Identify which cell holds the provided text, then report its (x, y) central coordinate. 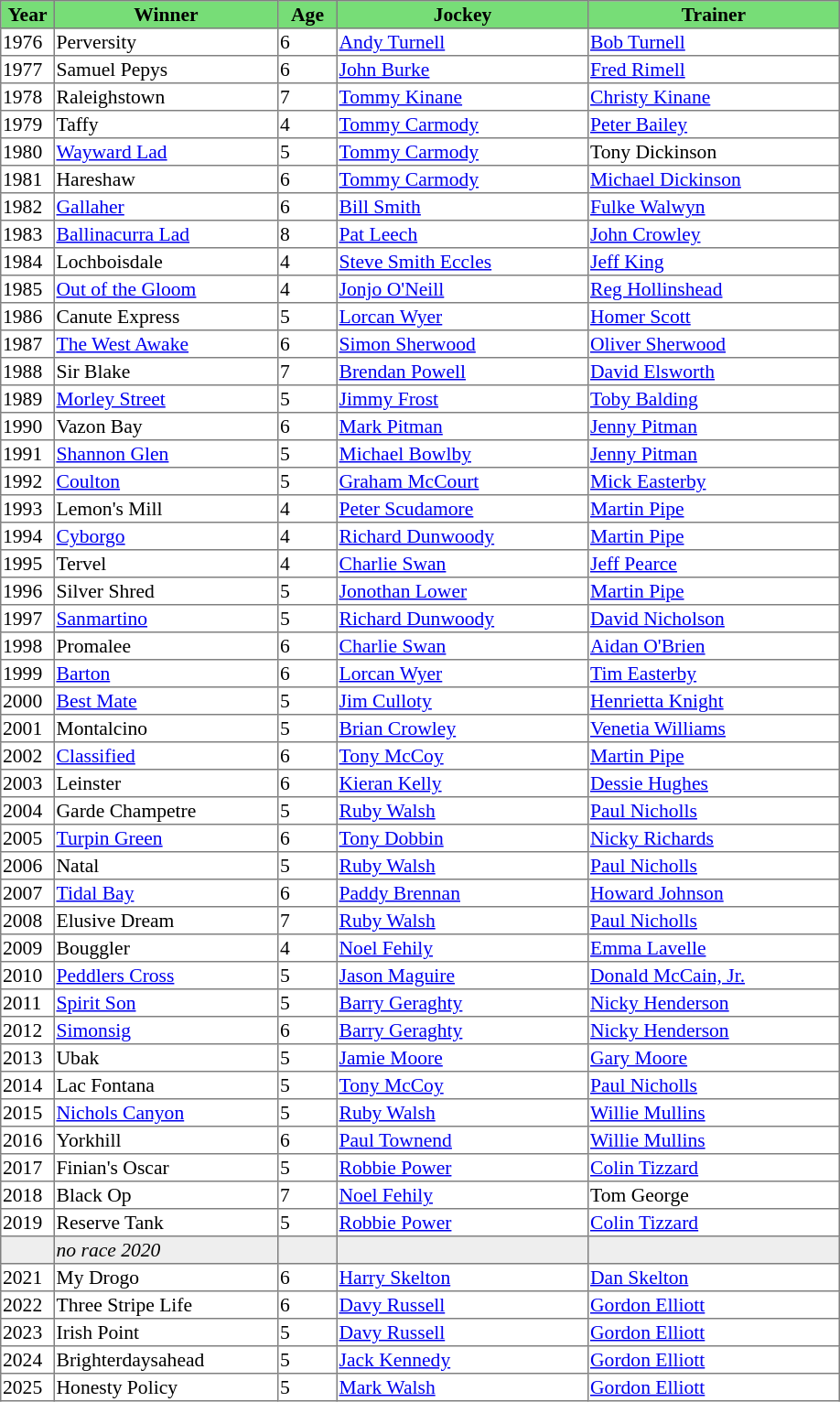
Pat Leech (462, 234)
1986 (27, 317)
1987 (27, 344)
Dessie Hughes (714, 783)
Black Op (166, 1195)
Paddy Brennan (462, 893)
Perversity (166, 42)
Fred Rimell (714, 70)
Oliver Sherwood (714, 344)
Brighterdaysahead (166, 1360)
1992 (27, 481)
1993 (27, 509)
Finian's Oscar (166, 1168)
2019 (27, 1223)
2001 (27, 728)
Promalee (166, 646)
Gallaher (166, 207)
1983 (27, 234)
Tommy Kinane (462, 97)
Simonsig (166, 1030)
Tony Dobbin (462, 838)
Brian Crowley (462, 728)
Winner (166, 15)
1980 (27, 152)
2018 (27, 1195)
Silver Shred (166, 591)
1985 (27, 289)
John Burke (462, 70)
2007 (27, 893)
Three Stripe Life (166, 1305)
Classified (166, 756)
David Elsworth (714, 372)
Jonothan Lower (462, 591)
Hareshaw (166, 179)
1994 (27, 536)
Reserve Tank (166, 1223)
Peter Scudamore (462, 509)
2005 (27, 838)
Lemon's Mill (166, 509)
John Crowley (714, 234)
Jimmy Frost (462, 399)
Leinster (166, 783)
Sanmartino (166, 619)
Kieran Kelly (462, 783)
Michael Bowlby (462, 454)
David Nicholson (714, 619)
Gary Moore (714, 1058)
Lac Fontana (166, 1085)
2012 (27, 1030)
Venetia Williams (714, 728)
Jockey (462, 15)
Raleighstown (166, 97)
Graham McCourt (462, 481)
Tim Easterby (714, 674)
Nicky Richards (714, 838)
2004 (27, 811)
Homer Scott (714, 317)
Trainer (714, 15)
1989 (27, 399)
Morley Street (166, 399)
2010 (27, 976)
1978 (27, 97)
Peddlers Cross (166, 976)
1981 (27, 179)
1997 (27, 619)
Samuel Pepys (166, 70)
Elusive Dream (166, 921)
Garde Champetre (166, 811)
1990 (27, 426)
Christy Kinane (714, 97)
Reg Hollinshead (714, 289)
Fulke Walwyn (714, 207)
Tervel (166, 564)
2025 (27, 1387)
Year (27, 15)
Peter Bailey (714, 124)
1984 (27, 262)
2000 (27, 701)
2008 (27, 921)
Jamie Moore (462, 1058)
2021 (27, 1278)
1982 (27, 207)
Shannon Glen (166, 454)
2003 (27, 783)
Steve Smith Eccles (462, 262)
1996 (27, 591)
Emma Lavelle (714, 948)
The West Awake (166, 344)
2014 (27, 1085)
Mark Pitman (462, 426)
1979 (27, 124)
Natal (166, 866)
Bill Smith (462, 207)
Coulton (166, 481)
Andy Turnell (462, 42)
2002 (27, 756)
Lochboisdale (166, 262)
Jonjo O'Neill (462, 289)
Jason Maguire (462, 976)
Cyborgo (166, 536)
1976 (27, 42)
Tidal Bay (166, 893)
Sir Blake (166, 372)
Brendan Powell (462, 372)
2013 (27, 1058)
Tom George (714, 1195)
Dan Skelton (714, 1278)
Bob Turnell (714, 42)
Montalcino (166, 728)
Vazon Bay (166, 426)
2011 (27, 1003)
Harry Skelton (462, 1278)
2017 (27, 1168)
Turpin Green (166, 838)
Irish Point (166, 1332)
Aidan O'Brien (714, 646)
Age (307, 15)
My Drogo (166, 1278)
Nichols Canyon (166, 1113)
8 (307, 234)
Taffy (166, 124)
Ballinacurra Lad (166, 234)
2023 (27, 1332)
Out of the Gloom (166, 289)
2016 (27, 1140)
Spirit Son (166, 1003)
Henrietta Knight (714, 701)
1977 (27, 70)
Yorkhill (166, 1140)
Jim Culloty (462, 701)
Bouggler (166, 948)
2006 (27, 866)
Honesty Policy (166, 1387)
Mick Easterby (714, 481)
2024 (27, 1360)
Paul Townend (462, 1140)
2015 (27, 1113)
Simon Sherwood (462, 344)
2009 (27, 948)
Jeff Pearce (714, 564)
Michael Dickinson (714, 179)
Ubak (166, 1058)
no race 2020 (166, 1250)
1995 (27, 564)
Toby Balding (714, 399)
Canute Express (166, 317)
Best Mate (166, 701)
Howard Johnson (714, 893)
Barton (166, 674)
Tony Dickinson (714, 152)
Jeff King (714, 262)
Donald McCain, Jr. (714, 976)
Mark Walsh (462, 1387)
1988 (27, 372)
1998 (27, 646)
1991 (27, 454)
Wayward Lad (166, 152)
Jack Kennedy (462, 1360)
2022 (27, 1305)
1999 (27, 674)
